Find where the given text appears and provide that cell's center as [x, y] coordinate. 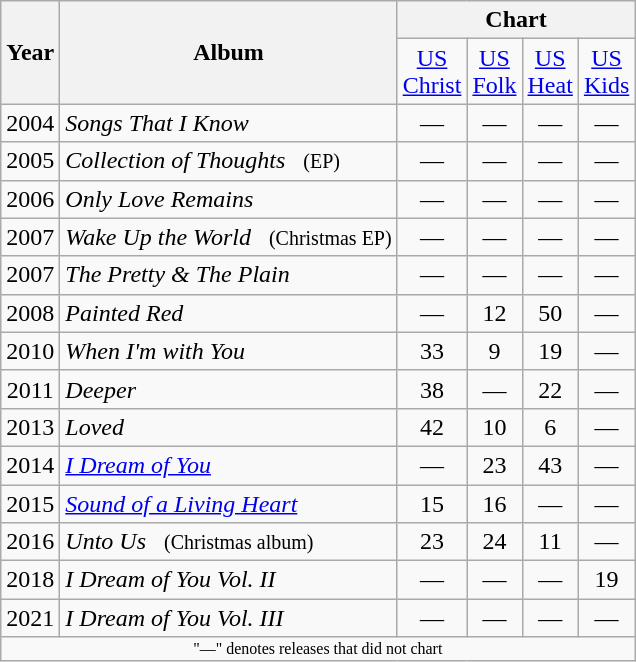
2011 [30, 389]
I Dream of You [228, 465]
43 [550, 465]
2014 [30, 465]
9 [494, 351]
Unto Us (Christmas album) [228, 542]
"—" denotes releases that did not chart [318, 649]
2016 [30, 542]
2008 [30, 313]
2005 [30, 161]
6 [550, 427]
42 [432, 427]
The Pretty & The Plain [228, 275]
2015 [30, 503]
24 [494, 542]
Wake Up the World (Christmas EP) [228, 237]
Loved [228, 427]
38 [432, 389]
USKids [606, 72]
When I'm with You [228, 351]
USHeat [550, 72]
Painted Red [228, 313]
11 [550, 542]
12 [494, 313]
2006 [30, 199]
2004 [30, 123]
Deeper [228, 389]
Year [30, 52]
15 [432, 503]
16 [494, 503]
USFolk [494, 72]
Chart [516, 20]
10 [494, 427]
I Dream of You Vol. III [228, 618]
2010 [30, 351]
I Dream of You Vol. II [228, 580]
2021 [30, 618]
Collection of Thoughts (EP) [228, 161]
33 [432, 351]
50 [550, 313]
USChrist [432, 72]
Songs That I Know [228, 123]
22 [550, 389]
Only Love Remains [228, 199]
2013 [30, 427]
Sound of a Living Heart [228, 503]
2018 [30, 580]
Album [228, 52]
